Return (x, y) of the center of cell containing provided text 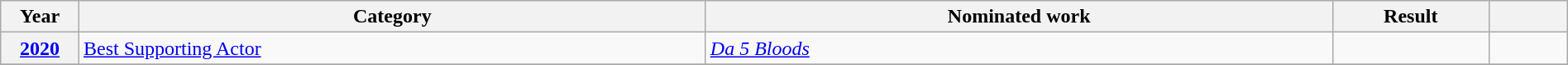
Da 5 Bloods (1019, 48)
Best Supporting Actor (392, 48)
Year (40, 17)
Result (1411, 17)
Category (392, 17)
2020 (40, 48)
Nominated work (1019, 17)
